Extract the [X, Y] coordinate from the center of the cell holding the provided text.  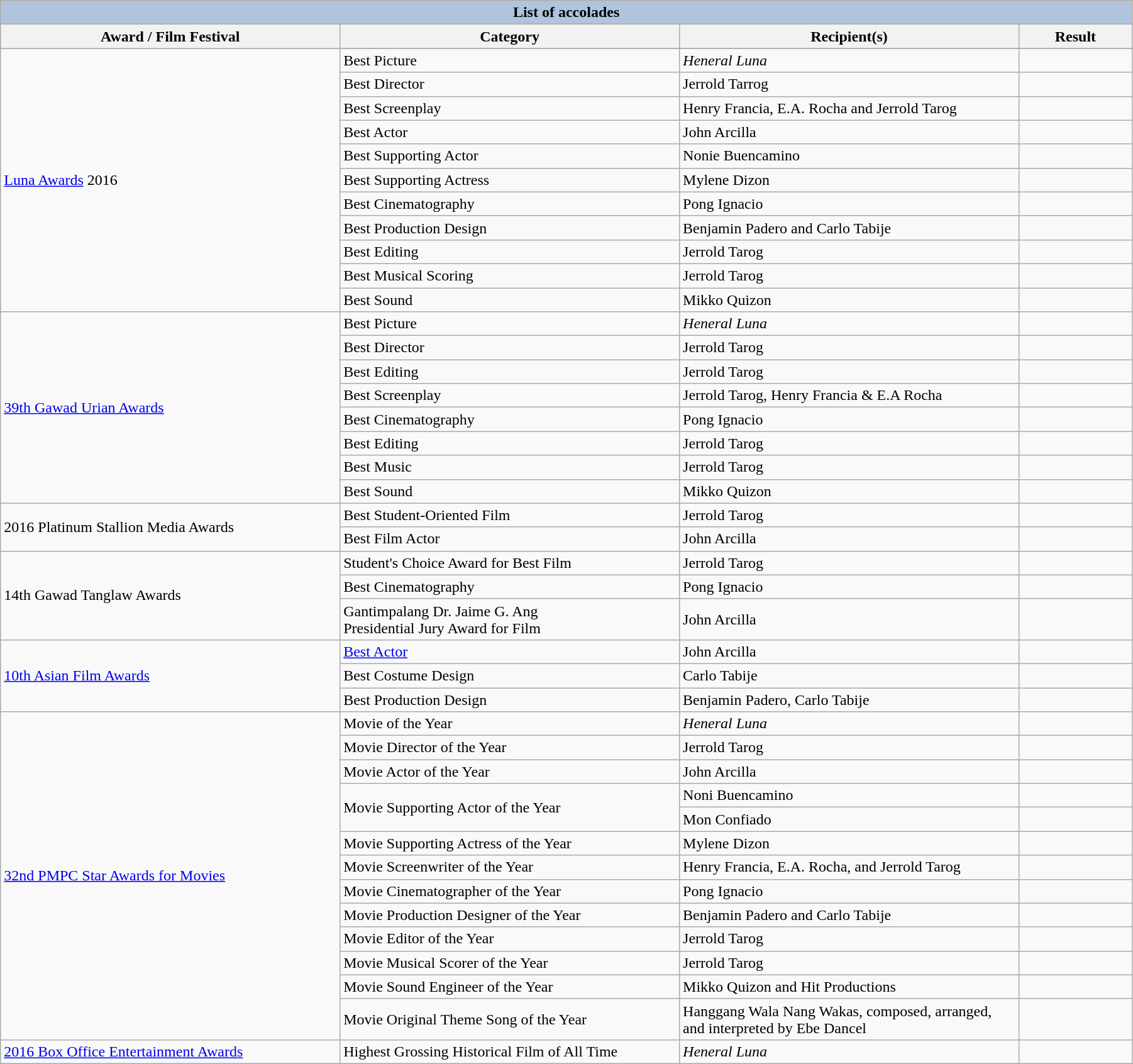
Movie Musical Scorer of the Year [510, 963]
Movie Supporting Actress of the Year [510, 843]
32nd PMPC Star Awards for Movies [170, 876]
Movie Production Designer of the Year [510, 915]
Henry Francia, E.A. Rocha and Jerrold Tarog [849, 108]
Movie Supporting Actor of the Year [510, 807]
Benjamin Padero, Carlo Tabije [849, 700]
Nonie Buencamino [849, 156]
Best Costume Design [510, 675]
Jerrold Tarog, Henry Francia & E.A Rocha [849, 396]
Best Film Actor [510, 539]
Category [510, 36]
Movie Screenwriter of the Year [510, 867]
Movie Editor of the Year [510, 939]
2016 Box Office Entertainment Awards [170, 1051]
Movie Original Theme Song of the Year [510, 1019]
Jerrold Tarrog [849, 84]
Result [1075, 36]
Movie Actor of the Year [510, 772]
Best Supporting Actress [510, 180]
2016 Platinum Stallion Media Awards [170, 527]
Highest Grossing Historical Film of All Time [510, 1051]
Carlo Tabije [849, 675]
Best Music [510, 467]
Best Musical Scoring [510, 275]
List of accolades [566, 13]
14th Gawad Tanglaw Awards [170, 595]
Mon Confiado [849, 819]
Noni Buencamino [849, 795]
Movie Director of the Year [510, 748]
Movie of the Year [510, 724]
Best Student-Oriented Film [510, 515]
Mikko Quizon and Hit Productions [849, 987]
Luna Awards 2016 [170, 180]
Best Supporting Actor [510, 156]
Award / Film Festival [170, 36]
10th Asian Film Awards [170, 675]
Recipient(s) [849, 36]
Hanggang Wala Nang Wakas, composed, arranged, and interpreted by Ebe Dancel [849, 1019]
Student's Choice Award for Best Film [510, 563]
Movie Cinematographer of the Year [510, 891]
Henry Francia, E.A. Rocha, and Jerrold Tarog [849, 867]
Movie Sound Engineer of the Year [510, 987]
Gantimpalang Dr. Jaime G. AngPresidential Jury Award for Film [510, 619]
39th Gawad Urian Awards [170, 407]
